Provide the (X, Y) coordinate of the cell's center where the given text is located.  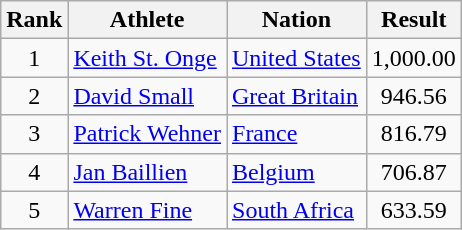
Nation (296, 20)
946.56 (414, 96)
France (296, 134)
Jan Baillien (148, 172)
Result (414, 20)
Rank (34, 20)
Athlete (148, 20)
1 (34, 58)
Great Britain (296, 96)
South Africa (296, 210)
Belgium (296, 172)
Patrick Wehner (148, 134)
5 (34, 210)
David Small (148, 96)
706.87 (414, 172)
Keith St. Onge (148, 58)
633.59 (414, 210)
816.79 (414, 134)
United States (296, 58)
3 (34, 134)
2 (34, 96)
Warren Fine (148, 210)
1,000.00 (414, 58)
4 (34, 172)
